Identify which cell holds the provided text, then report its [X, Y] central coordinate. 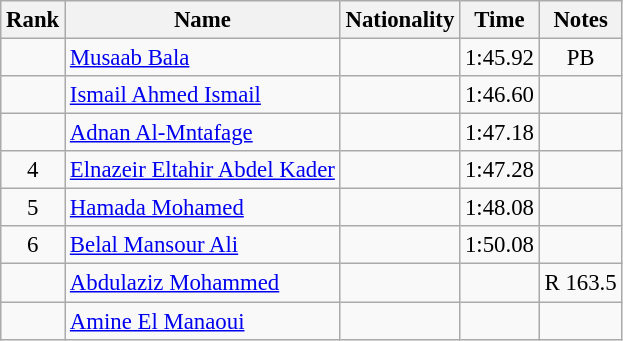
Ismail Ahmed Ismail [203, 95]
Name [203, 20]
R 163.5 [580, 283]
Musaab Bala [203, 58]
Nationality [400, 20]
Adnan Al-Mntafage [203, 133]
1:45.92 [500, 58]
5 [33, 208]
1:50.08 [500, 245]
1:48.08 [500, 208]
Belal Mansour Ali [203, 245]
6 [33, 245]
Abdulaziz Mohammed [203, 283]
Elnazeir Eltahir Abdel Kader [203, 170]
1:47.28 [500, 170]
Notes [580, 20]
Hamada Mohamed [203, 208]
Rank [33, 20]
1:47.18 [500, 133]
PB [580, 58]
4 [33, 170]
Amine El Manaoui [203, 321]
Time [500, 20]
1:46.60 [500, 95]
